Locate the cell with the specified text and output its (X, Y) center coordinate. 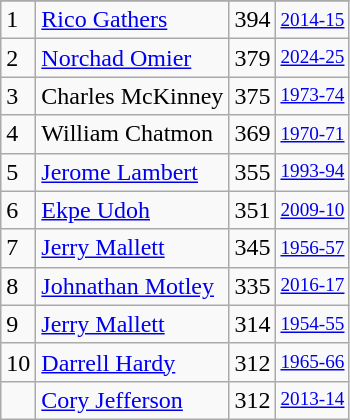
Rico Gathers (132, 20)
355 (252, 172)
2014-15 (312, 20)
1970-71 (312, 134)
8 (18, 286)
9 (18, 324)
3 (18, 96)
1973-74 (312, 96)
2009-10 (312, 210)
4 (18, 134)
335 (252, 286)
1965-66 (312, 362)
345 (252, 248)
7 (18, 248)
Jerome Lambert (132, 172)
Norchad Omier (132, 58)
1993-94 (312, 172)
Charles McKinney (132, 96)
379 (252, 58)
375 (252, 96)
394 (252, 20)
1956-57 (312, 248)
Darrell Hardy (132, 362)
Johnathan Motley (132, 286)
Cory Jefferson (132, 400)
5 (18, 172)
2024-25 (312, 58)
2016-17 (312, 286)
6 (18, 210)
351 (252, 210)
Ekpe Udoh (132, 210)
314 (252, 324)
William Chatmon (132, 134)
1 (18, 20)
369 (252, 134)
1954-55 (312, 324)
10 (18, 362)
2013-14 (312, 400)
2 (18, 58)
